Locate the cell with the specified text and output its [x, y] center coordinate. 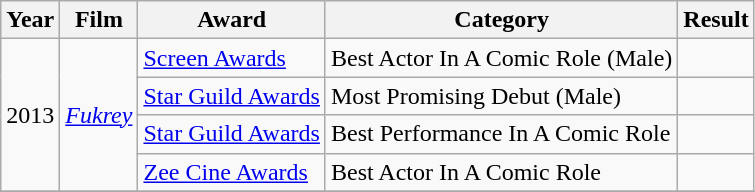
Best Performance In A Comic Role [501, 134]
Most Promising Debut (Male) [501, 96]
Best Actor In A Comic Role [501, 172]
Result [716, 20]
Fukrey [99, 115]
Zee Cine Awards [232, 172]
Year [30, 20]
Screen Awards [232, 58]
2013 [30, 115]
Award [232, 20]
Category [501, 20]
Best Actor In A Comic Role (Male) [501, 58]
Film [99, 20]
